Locate the cell with the specified text and output its [x, y] center coordinate. 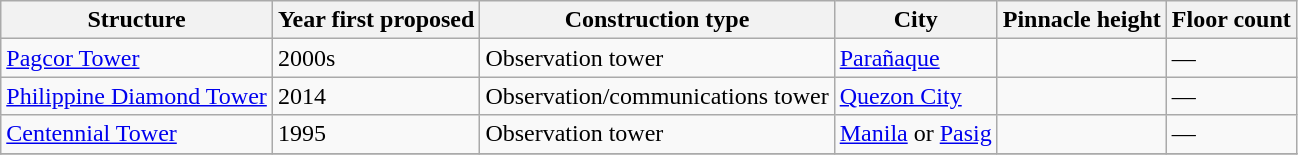
Year first proposed [376, 20]
Centennial Tower [137, 134]
2014 [376, 96]
2000s [376, 58]
1995 [376, 134]
Pagcor Tower [137, 58]
Manila or Pasig [916, 134]
Observation/communications tower [657, 96]
Construction type [657, 20]
Quezon City [916, 96]
City [916, 20]
Structure [137, 20]
Parañaque [916, 58]
Floor count [1231, 20]
Philippine Diamond Tower [137, 96]
Pinnacle height [1082, 20]
